Detect which cell encompasses the target text, then output its [X, Y] center coordinate. 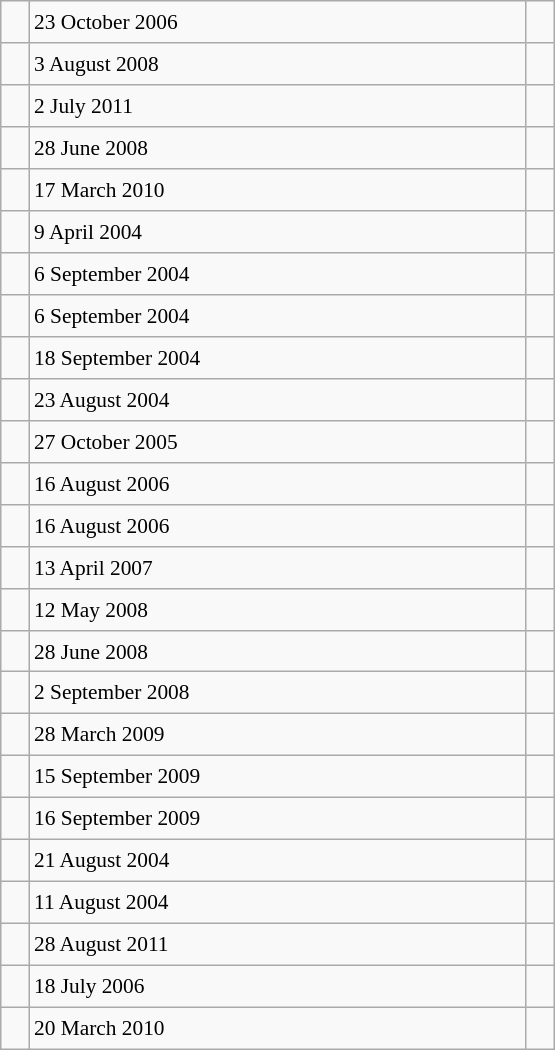
18 July 2006 [278, 986]
20 March 2010 [278, 1028]
15 September 2009 [278, 777]
28 August 2011 [278, 945]
9 April 2004 [278, 232]
12 May 2008 [278, 609]
2 September 2008 [278, 693]
3 August 2008 [278, 64]
23 October 2006 [278, 22]
27 October 2005 [278, 441]
21 August 2004 [278, 861]
16 September 2009 [278, 819]
13 April 2007 [278, 567]
18 September 2004 [278, 358]
2 July 2011 [278, 106]
11 August 2004 [278, 903]
17 March 2010 [278, 190]
23 August 2004 [278, 399]
28 March 2009 [278, 735]
